Search for the cell housing the specified text and yield its (X, Y) center coordinate. 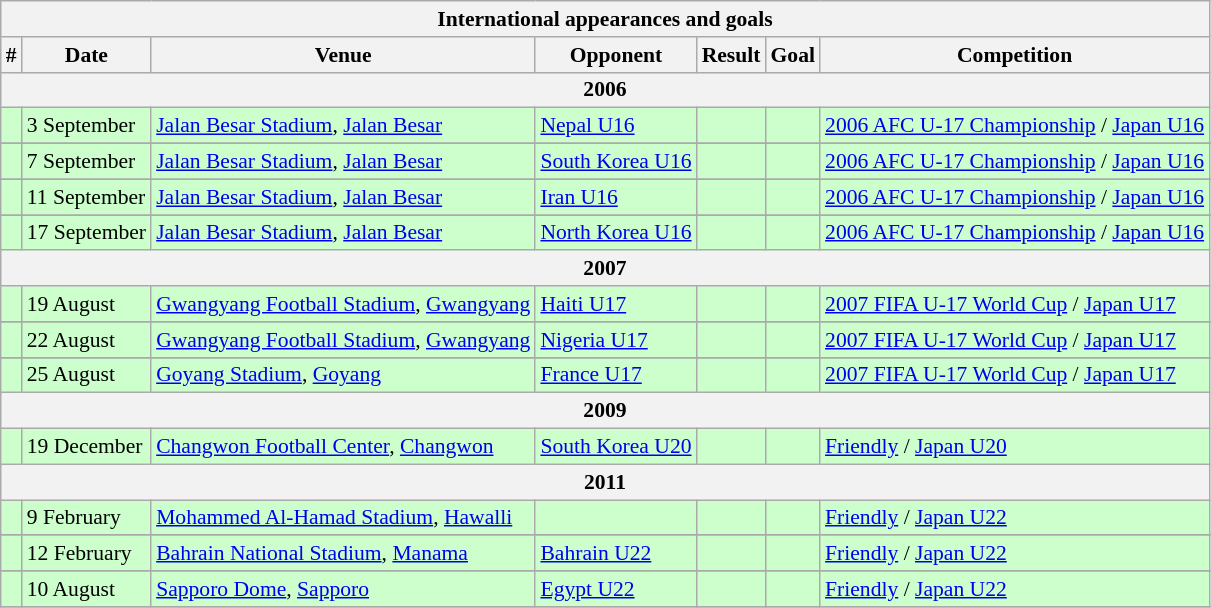
17 September (86, 233)
12 February (86, 554)
Venue (343, 55)
2009 (605, 411)
19 August (86, 304)
19 December (86, 447)
Bahrain National Stadium, Manama (343, 554)
Opponent (616, 55)
3 September (86, 126)
North Korea U16 (616, 233)
Result (732, 55)
Date (86, 55)
South Korea U20 (616, 447)
Iran U16 (616, 197)
11 September (86, 197)
# (12, 55)
9 February (86, 518)
2007 (605, 269)
Goal (794, 55)
Mohammed Al-Hamad Stadium, Hawalli (343, 518)
22 August (86, 340)
Friendly / Japan U20 (1014, 447)
Egypt U22 (616, 589)
2006 (605, 90)
Bahrain U22 (616, 554)
Competition (1014, 55)
25 August (86, 375)
Changwon Football Center, Changwon (343, 447)
Nigeria U17 (616, 340)
South Korea U16 (616, 162)
International appearances and goals (605, 19)
Sapporo Dome, Sapporo (343, 589)
7 September (86, 162)
Goyang Stadium, Goyang (343, 375)
France U17 (616, 375)
Haiti U17 (616, 304)
Nepal U16 (616, 126)
2011 (605, 482)
10 August (86, 589)
